For the text-containing cell, return its midpoint in [x, y] coordinate format. 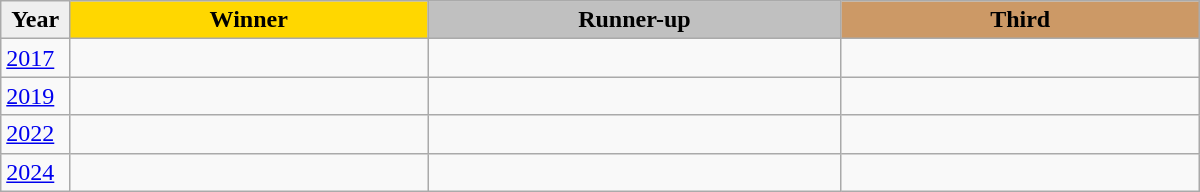
Year [36, 20]
Third [1020, 20]
Winner [249, 20]
Runner-up [634, 20]
2022 [36, 134]
2017 [36, 58]
2024 [36, 172]
2019 [36, 96]
